Output the (X, Y) coordinate of the center of the cell containing the given text.  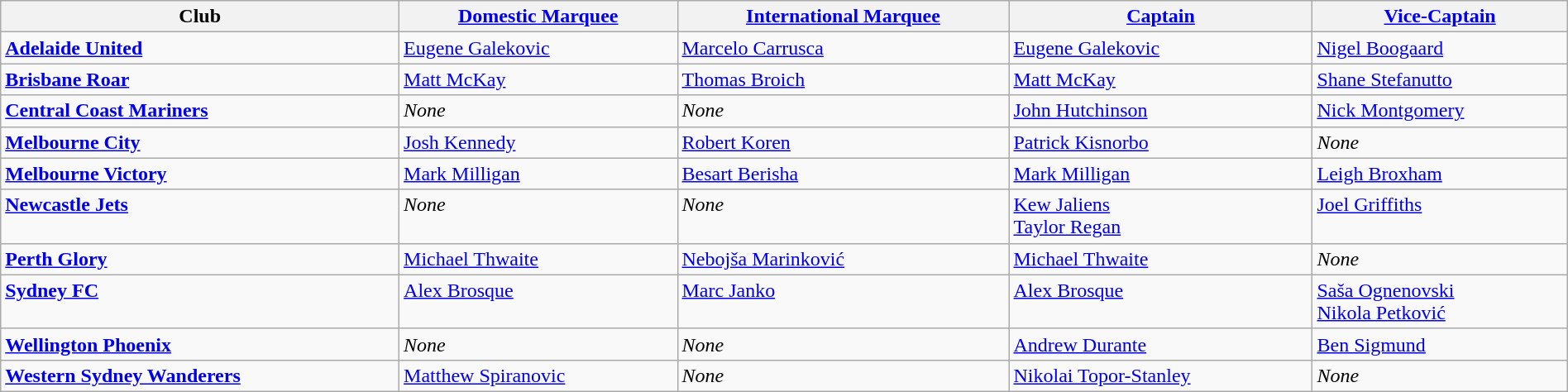
Saša Ognenovski Nikola Petković (1440, 301)
Melbourne Victory (200, 174)
Marc Janko (844, 301)
Vice-Captain (1440, 17)
Melbourne City (200, 142)
Nebojša Marinković (844, 259)
Ben Sigmund (1440, 344)
Kew Jaliens Taylor Regan (1161, 217)
Brisbane Roar (200, 79)
Wellington Phoenix (200, 344)
Club (200, 17)
Leigh Broxham (1440, 174)
Captain (1161, 17)
Shane Stefanutto (1440, 79)
Thomas Broich (844, 79)
Nikolai Topor-Stanley (1161, 375)
Western Sydney Wanderers (200, 375)
Nigel Boogaard (1440, 48)
Nick Montgomery (1440, 111)
Josh Kennedy (538, 142)
International Marquee (844, 17)
Marcelo Carrusca (844, 48)
Newcastle Jets (200, 217)
Matthew Spiranovic (538, 375)
Adelaide United (200, 48)
Domestic Marquee (538, 17)
Sydney FC (200, 301)
Joel Griffiths (1440, 217)
Andrew Durante (1161, 344)
Perth Glory (200, 259)
John Hutchinson (1161, 111)
Besart Berisha (844, 174)
Patrick Kisnorbo (1161, 142)
Central Coast Mariners (200, 111)
Robert Koren (844, 142)
